Capture the cell that displays the provided text and extract its (X, Y) central coordinate. 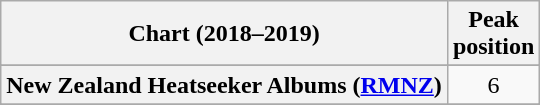
6 (493, 85)
New Zealand Heatseeker Albums (RMNZ) (224, 85)
Chart (2018–2019) (224, 34)
Peakposition (493, 34)
